Search for the cell housing the specified text and yield its [x, y] center coordinate. 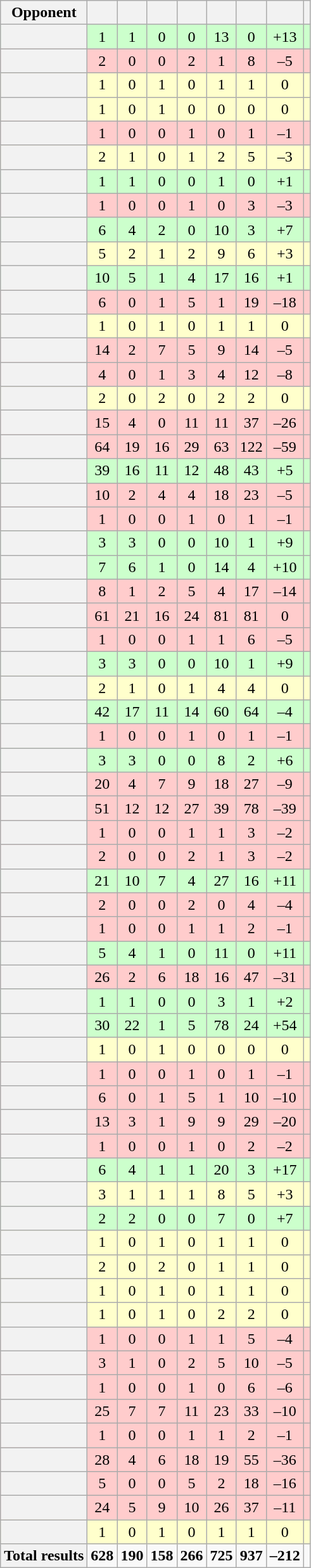
+13 [285, 37]
+6 [285, 760]
+5 [285, 471]
+10 [285, 567]
–8 [285, 374]
–36 [285, 1459]
22 [132, 1025]
60 [222, 712]
61 [103, 615]
+54 [285, 1025]
30 [103, 1025]
33 [251, 1411]
–11 [285, 1508]
Opponent [44, 13]
628 [103, 1556]
–31 [285, 977]
–39 [285, 808]
55 [251, 1459]
47 [251, 977]
48 [222, 471]
42 [103, 712]
158 [162, 1556]
25 [103, 1411]
–212 [285, 1556]
51 [103, 808]
–16 [285, 1484]
Total results [44, 1556]
+2 [285, 1001]
725 [222, 1556]
–59 [285, 447]
–9 [285, 784]
122 [251, 447]
43 [251, 471]
28 [103, 1459]
937 [251, 1556]
63 [222, 447]
15 [103, 423]
–18 [285, 302]
–14 [285, 591]
–20 [285, 1122]
+17 [285, 1170]
190 [132, 1556]
266 [191, 1556]
–6 [285, 1387]
–26 [285, 423]
